Identify which cell holds the provided text, then report its [x, y] central coordinate. 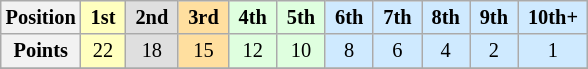
7th [397, 17]
5th [301, 17]
1st [104, 17]
2nd [152, 17]
15 [203, 51]
10 [301, 51]
Points [41, 51]
8 [349, 51]
1 [553, 51]
10th+ [553, 17]
4 [446, 51]
2 [494, 51]
3rd [203, 17]
4th [253, 17]
6th [349, 17]
22 [104, 51]
6 [397, 51]
18 [152, 51]
12 [253, 51]
9th [494, 17]
Position [41, 17]
8th [446, 17]
